Pinpoint the cell where the given text exists, returning its (X, Y) midpoint coordinate. 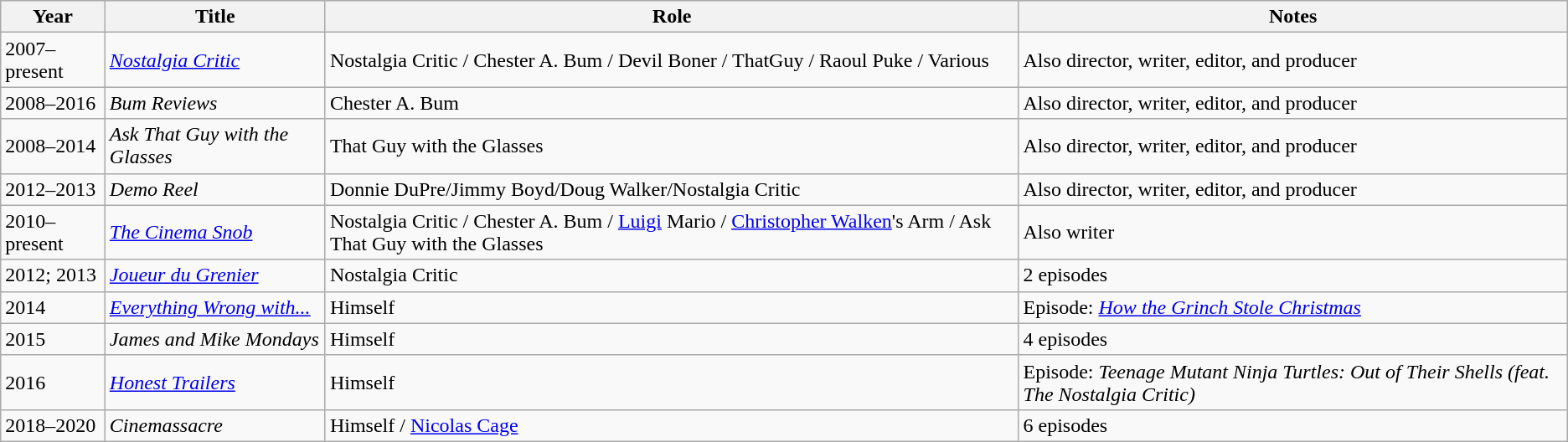
Everything Wrong with... (214, 307)
2014 (54, 307)
2012–2013 (54, 189)
Notes (1293, 17)
James and Mike Mondays (214, 339)
2008–2014 (54, 146)
2016 (54, 382)
2012; 2013 (54, 275)
4 episodes (1293, 339)
Donnie DuPre/Jimmy Boyd/Doug Walker/Nostalgia Critic (672, 189)
Honest Trailers (214, 382)
Bum Reviews (214, 103)
Himself / Nicolas Cage (672, 425)
2008–2016 (54, 103)
Demo Reel (214, 189)
Episode: How the Grinch Stole Christmas (1293, 307)
Chester A. Bum (672, 103)
Ask That Guy with the Glasses (214, 146)
2 episodes (1293, 275)
2007–present (54, 60)
6 episodes (1293, 425)
That Guy with the Glasses (672, 146)
2018–2020 (54, 425)
Title (214, 17)
The Cinema Snob (214, 233)
2010–present (54, 233)
2015 (54, 339)
Cinemassacre (214, 425)
Nostalgia Critic / Chester A. Bum / Luigi Mario / Christopher Walken's Arm / Ask That Guy with the Glasses (672, 233)
Also writer (1293, 233)
Role (672, 17)
Episode: Teenage Mutant Ninja Turtles: Out of Their Shells (feat. The Nostalgia Critic) (1293, 382)
Joueur du Grenier (214, 275)
Year (54, 17)
Nostalgia Critic / Chester A. Bum / Devil Boner / ThatGuy / Raoul Puke / Various (672, 60)
